Extract the [X, Y] coordinate from the center of the cell holding the provided text.  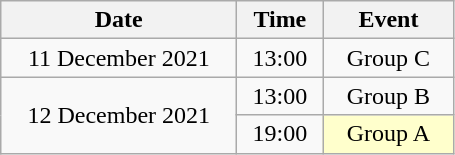
19:00 [280, 134]
Group A [388, 134]
12 December 2021 [119, 115]
11 December 2021 [119, 58]
Time [280, 20]
Group B [388, 96]
Group C [388, 58]
Event [388, 20]
Date [119, 20]
